Return the (X, Y) coordinate for the center point of the cell that contains the specified text.  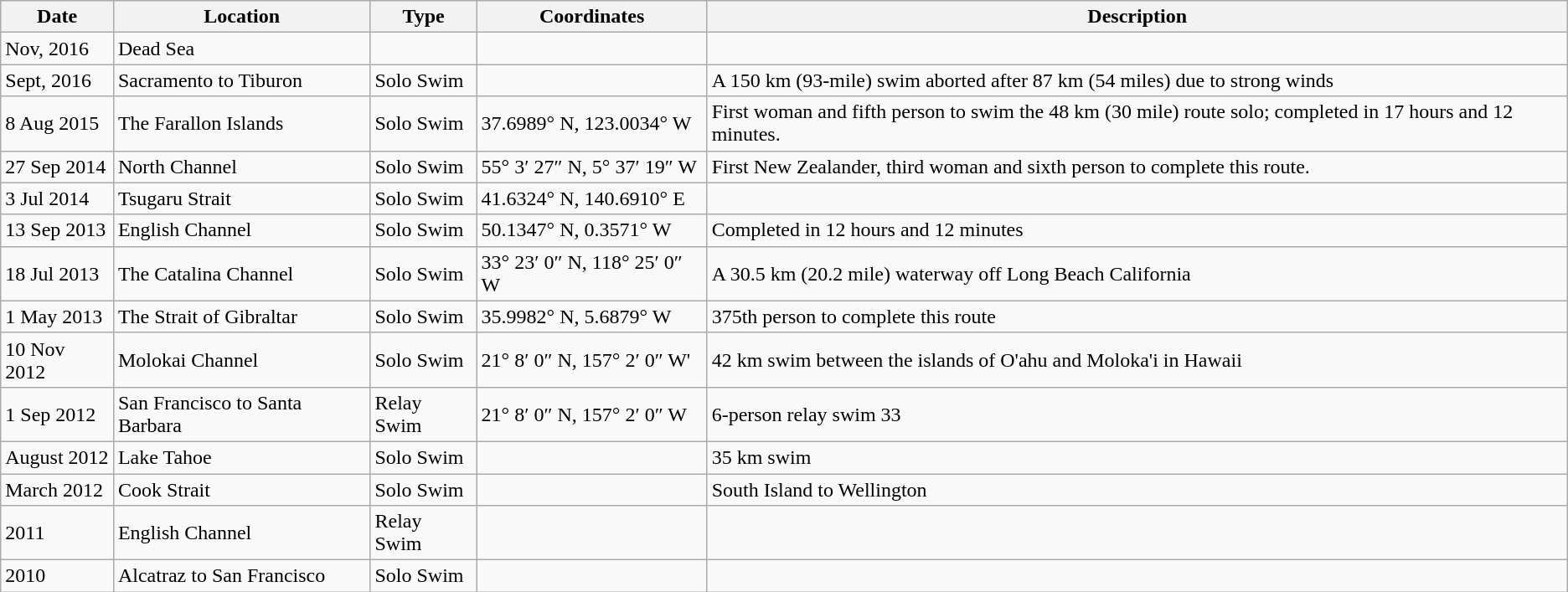
27 Sep 2014 (57, 167)
Tsugaru Strait (241, 198)
35.9982° N, 5.6879° W (591, 317)
Nov, 2016 (57, 49)
Location (241, 17)
South Island to Wellington (1137, 490)
375th person to complete this route (1137, 317)
A 150 km (93-mile) swim aborted after 87 km (54 miles) due to strong winds (1137, 80)
The Strait of Gibraltar (241, 317)
Sept, 2016 (57, 80)
21° 8′ 0″ N, 157° 2′ 0″ W' (591, 360)
1 May 2013 (57, 317)
50.1347° N, 0.3571° W (591, 230)
Coordinates (591, 17)
The Catalina Channel (241, 273)
Completed in 12 hours and 12 minutes (1137, 230)
3 Jul 2014 (57, 198)
55° 3′ 27″ N, 5° 37′ 19″ W (591, 167)
First woman and fifth person to swim the 48 km (30 mile) route solo; completed in 17 hours and 12 minutes. (1137, 124)
First New Zealander, third woman and sixth person to complete this route. (1137, 167)
2010 (57, 576)
Type (424, 17)
10 Nov 2012 (57, 360)
6-person relay swim 33 (1137, 414)
21° 8′ 0″ N, 157° 2′ 0″ W (591, 414)
Date (57, 17)
The Farallon Islands (241, 124)
33° 23′ 0″ N, 118° 25′ 0″ W (591, 273)
Description (1137, 17)
8 Aug 2015 (57, 124)
42 km swim between the islands of O'ahu and Moloka'i in Hawaii (1137, 360)
Sacramento to Tiburon (241, 80)
Molokai Channel (241, 360)
13 Sep 2013 (57, 230)
North Channel (241, 167)
37.6989° N, 123.0034° W (591, 124)
March 2012 (57, 490)
August 2012 (57, 457)
Cook Strait (241, 490)
Dead Sea (241, 49)
1 Sep 2012 (57, 414)
18 Jul 2013 (57, 273)
2011 (57, 533)
Lake Tahoe (241, 457)
Alcatraz to San Francisco (241, 576)
A 30.5 km (20.2 mile) waterway off Long Beach California (1137, 273)
San Francisco to Santa Barbara (241, 414)
41.6324° N, 140.6910° E (591, 198)
35 km swim (1137, 457)
